Pinpoint the cell where the given text exists, returning its [X, Y] midpoint coordinate. 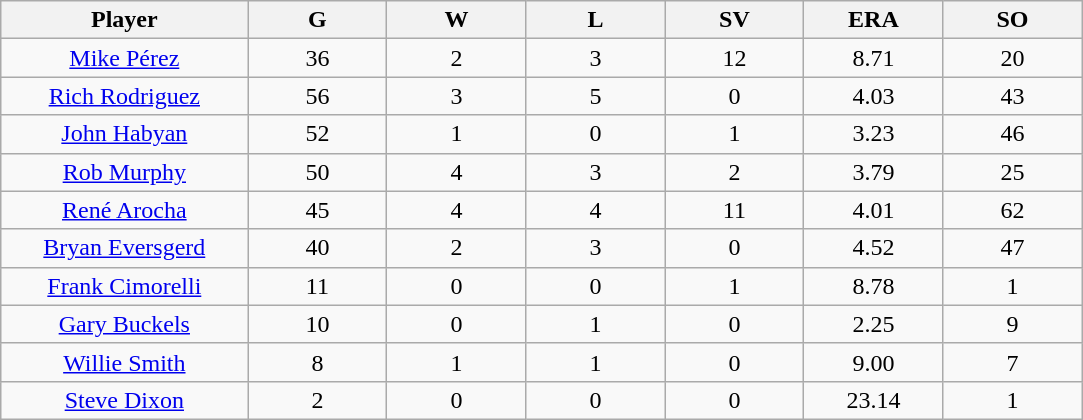
SV [734, 20]
62 [1012, 210]
25 [1012, 172]
10 [318, 324]
4.03 [874, 96]
L [596, 20]
Steve Dixon [124, 400]
46 [1012, 134]
8 [318, 362]
4.52 [874, 248]
Player [124, 20]
Bryan Eversgerd [124, 248]
8.78 [874, 286]
9.00 [874, 362]
43 [1012, 96]
45 [318, 210]
52 [318, 134]
47 [1012, 248]
56 [318, 96]
Gary Buckels [124, 324]
12 [734, 58]
3.23 [874, 134]
5 [596, 96]
SO [1012, 20]
Frank Cimorelli [124, 286]
3.79 [874, 172]
Rich Rodriguez [124, 96]
W [456, 20]
50 [318, 172]
2.25 [874, 324]
40 [318, 248]
G [318, 20]
Mike Pérez [124, 58]
9 [1012, 324]
23.14 [874, 400]
Willie Smith [124, 362]
John Habyan [124, 134]
ERA [874, 20]
René Arocha [124, 210]
Rob Murphy [124, 172]
20 [1012, 58]
36 [318, 58]
8.71 [874, 58]
4.01 [874, 210]
7 [1012, 362]
